Locate the cell with the specified text and output its [x, y] center coordinate. 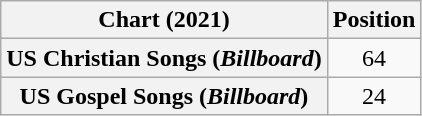
64 [374, 58]
Position [374, 20]
24 [374, 96]
Chart (2021) [164, 20]
US Gospel Songs (Billboard) [164, 96]
US Christian Songs (Billboard) [164, 58]
